Determine the [X, Y] coordinate at the center of the cell enclosing the given text.  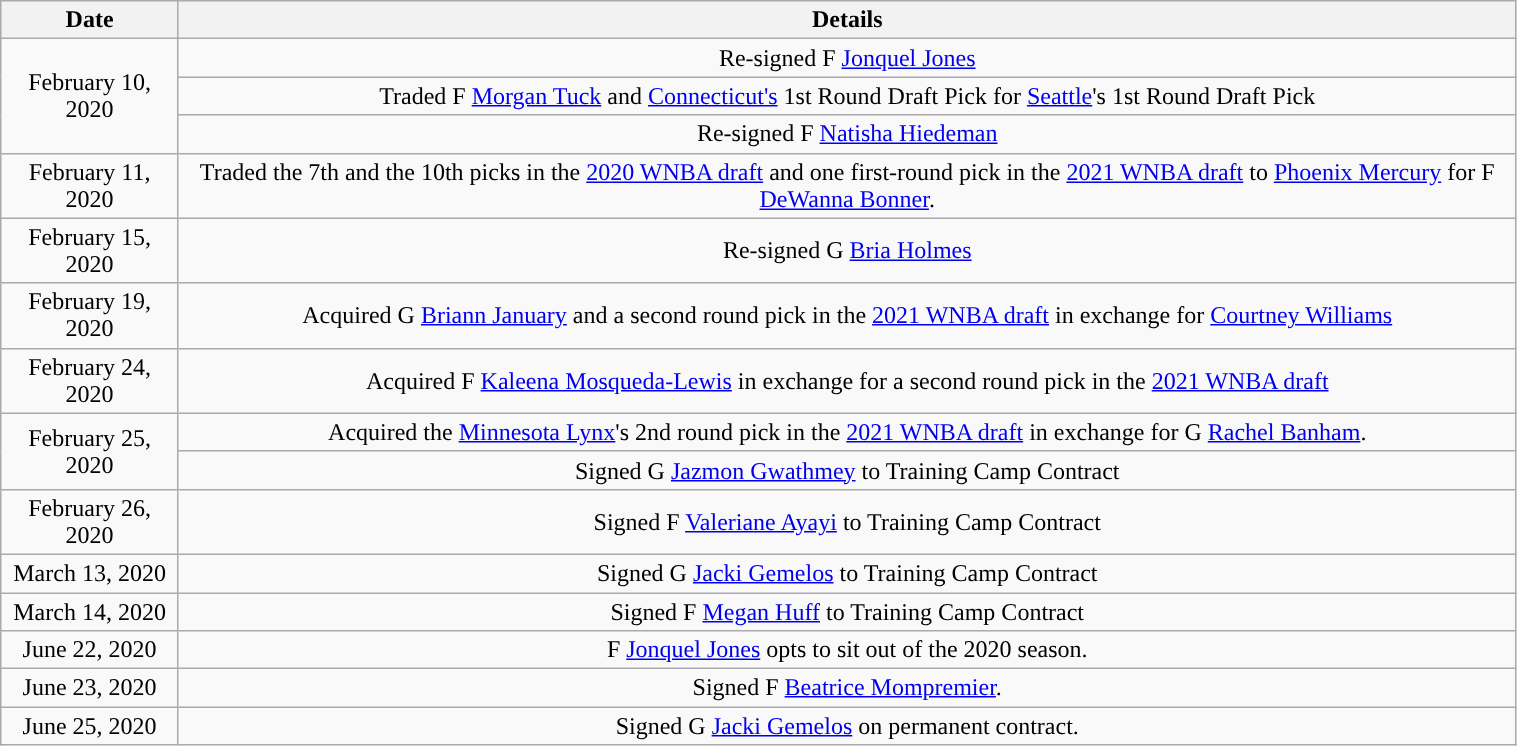
Re-signed G Bria Holmes [847, 250]
February 19, 2020 [90, 316]
Re-signed F Jonquel Jones [847, 58]
Signed G Jazmon Gwathmey to Training Camp Contract [847, 470]
Traded F Morgan Tuck and Connecticut's 1st Round Draft Pick for Seattle's 1st Round Draft Pick [847, 96]
June 22, 2020 [90, 650]
February 26, 2020 [90, 522]
Signed G Jacki Gemelos to Training Camp Contract [847, 573]
Details [847, 20]
February 24, 2020 [90, 380]
Traded the 7th and the 10th picks in the 2020 WNBA draft and one first-round pick in the 2021 WNBA draft to Phoenix Mercury for F DeWanna Bonner. [847, 186]
March 14, 2020 [90, 611]
February 25, 2020 [90, 451]
F Jonquel Jones opts to sit out of the 2020 season. [847, 650]
Acquired F Kaleena Mosqueda-Lewis in exchange for a second round pick in the 2021 WNBA draft [847, 380]
February 10, 2020 [90, 96]
Acquired G Briann January and a second round pick in the 2021 WNBA draft in exchange for Courtney Williams [847, 316]
February 11, 2020 [90, 186]
June 23, 2020 [90, 688]
Date [90, 20]
Signed F Megan Huff to Training Camp Contract [847, 611]
February 15, 2020 [90, 250]
Signed F Beatrice Mompremier. [847, 688]
Signed F Valeriane Ayayi to Training Camp Contract [847, 522]
March 13, 2020 [90, 573]
Signed G Jacki Gemelos on permanent contract. [847, 726]
June 25, 2020 [90, 726]
Re-signed F Natisha Hiedeman [847, 134]
Acquired the Minnesota Lynx's 2nd round pick in the 2021 WNBA draft in exchange for G Rachel Banham. [847, 432]
